For the text-containing cell, return its midpoint in [X, Y] coordinate format. 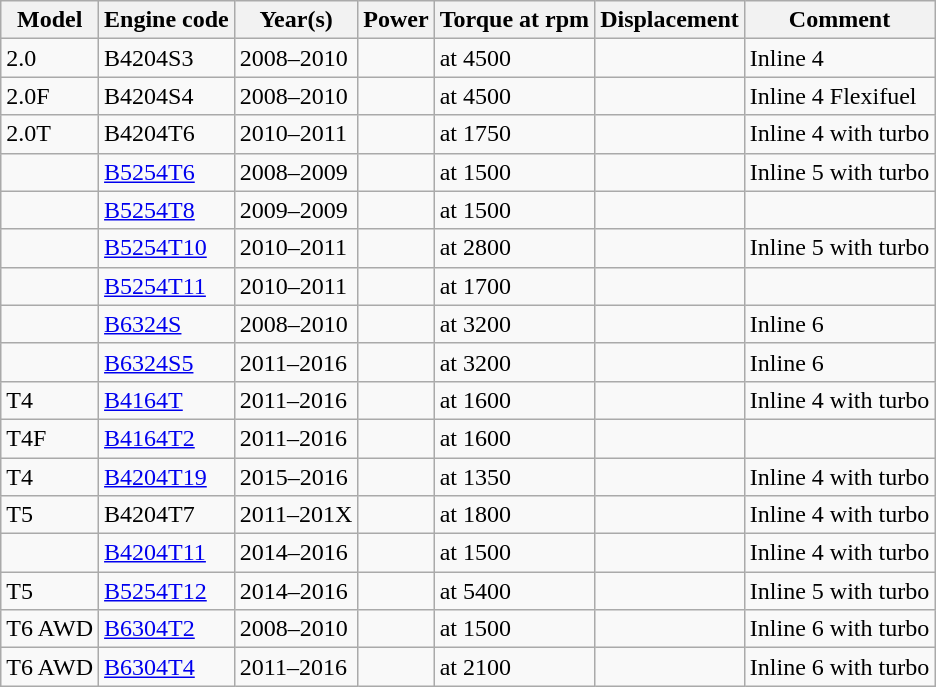
B4204T19 [167, 477]
at 5400 [514, 591]
Inline 4 [839, 58]
2.0 [50, 58]
Year(s) [296, 20]
at 1800 [514, 515]
B6324S [167, 324]
Model [50, 20]
B6304T4 [167, 667]
B4204T11 [167, 553]
B4204T6 [167, 134]
Torque at rpm [514, 20]
Displacement [670, 20]
B6304T2 [167, 629]
2008–2009 [296, 172]
T4F [50, 438]
B4204S4 [167, 96]
2011–201X [296, 515]
Engine code [167, 20]
B4164T [167, 400]
B4164T2 [167, 438]
2015–2016 [296, 477]
at 2100 [514, 667]
2009–2009 [296, 210]
2.0F [50, 96]
B4204T7 [167, 515]
B5254T10 [167, 248]
at 2800 [514, 248]
2.0T [50, 134]
Comment [839, 20]
at 1350 [514, 477]
at 1700 [514, 286]
Inline 4 Flexifuel [839, 96]
at 1750 [514, 134]
B5254T8 [167, 210]
B5254T6 [167, 172]
Power [396, 20]
B4204S3 [167, 58]
B6324S5 [167, 362]
B5254T11 [167, 286]
B5254T12 [167, 591]
